Return the (x, y) coordinate for the center point of the cell that contains the specified text.  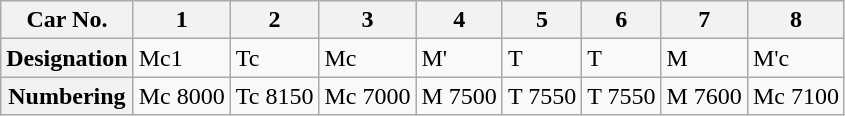
2 (274, 20)
M 7500 (459, 96)
Mc (368, 58)
M 7600 (704, 96)
M (704, 58)
Tc (274, 58)
Mc1 (182, 58)
Designation (67, 58)
6 (622, 20)
M' (459, 58)
7 (704, 20)
Mc 7100 (796, 96)
Mc 8000 (182, 96)
4 (459, 20)
8 (796, 20)
1 (182, 20)
3 (368, 20)
Tc 8150 (274, 96)
M'c (796, 58)
Numbering (67, 96)
Car No. (67, 20)
5 (542, 20)
Mc 7000 (368, 96)
